Output the [x, y] coordinate of the center of the cell containing the given text.  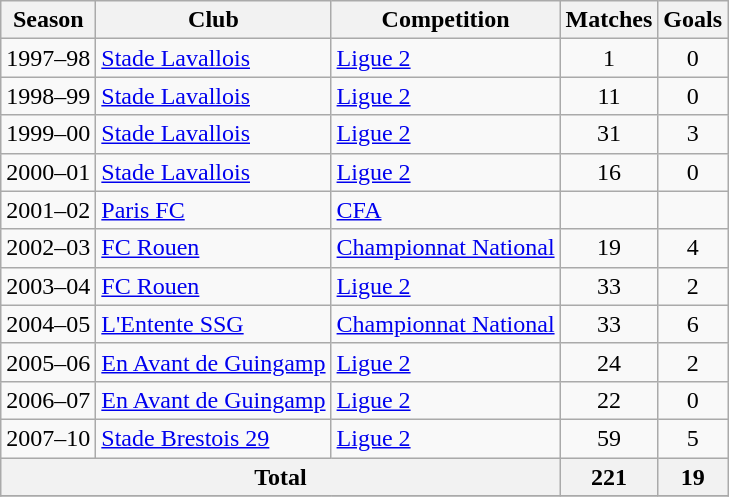
1 [609, 58]
2007–10 [48, 438]
221 [609, 477]
2003–04 [48, 286]
2002–03 [48, 248]
2004–05 [48, 324]
Total [280, 477]
59 [609, 438]
1998–99 [48, 96]
CFA [446, 210]
Club [214, 20]
Stade Brestois 29 [214, 438]
24 [609, 362]
Goals [693, 20]
5 [693, 438]
L'Entente SSG [214, 324]
31 [609, 134]
2000–01 [48, 172]
1999–00 [48, 134]
Matches [609, 20]
6 [693, 324]
3 [693, 134]
Competition [446, 20]
11 [609, 96]
2005–06 [48, 362]
Season [48, 20]
2006–07 [48, 400]
Paris FC [214, 210]
16 [609, 172]
2001–02 [48, 210]
1997–98 [48, 58]
4 [693, 248]
22 [609, 400]
